Identify which cell holds the provided text, then report its (x, y) central coordinate. 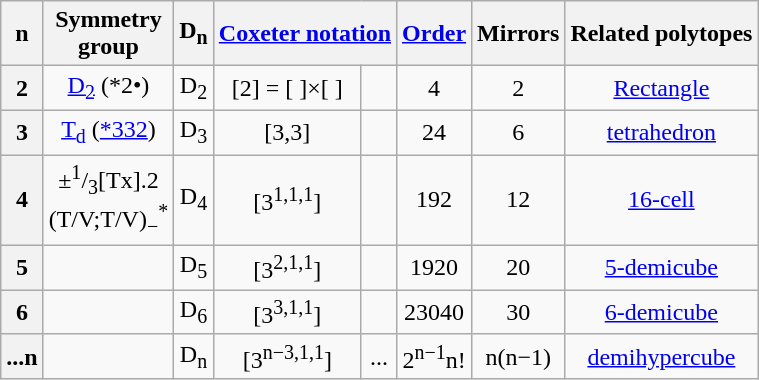
Mirrors (518, 34)
16-cell (662, 200)
D6 (194, 312)
Rectangle (662, 88)
[3,3] (287, 132)
[33,1,1] (287, 312)
... (378, 356)
D5 (194, 268)
±1/3[Tx].2 (T/V;T/V)−* (108, 200)
Related polytopes (662, 34)
demihypercube (662, 356)
Symmetrygroup (108, 34)
2n−1n! (434, 356)
D3 (194, 132)
3 (22, 132)
...n (22, 356)
Td (*332) (108, 132)
12 (518, 200)
[2] = [ ]×[ ] (287, 88)
1920 (434, 268)
D4 (194, 200)
n(n−1) (518, 356)
D2 (194, 88)
D2 (*2•) (108, 88)
5 (22, 268)
6-demicube (662, 312)
192 (434, 200)
30 (518, 312)
tetrahedron (662, 132)
[31,1,1] (287, 200)
[32,1,1] (287, 268)
[3n−3,1,1] (287, 356)
20 (518, 268)
5-demicube (662, 268)
24 (434, 132)
Coxeter notation (304, 34)
23040 (434, 312)
Order (434, 34)
n (22, 34)
